From the cell containing the given text, extract its center point as (x, y) coordinate. 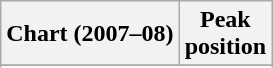
Chart (2007–08) (90, 34)
Peakposition (225, 34)
